Detect which cell encompasses the target text, then output its (x, y) center coordinate. 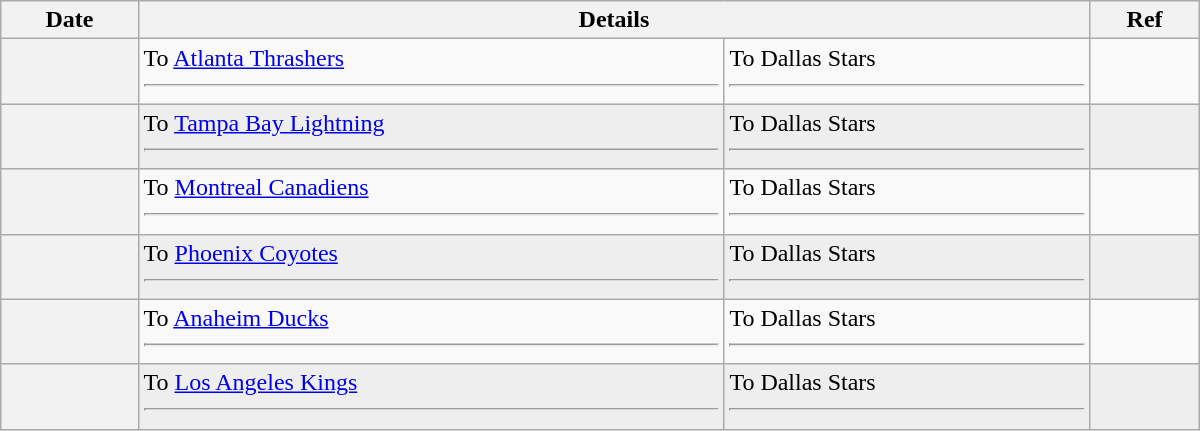
To Phoenix Coyotes (431, 266)
Ref (1144, 20)
To Los Angeles Kings (431, 396)
Date (70, 20)
Details (614, 20)
To Tampa Bay Lightning (431, 136)
To Anaheim Ducks (431, 332)
To Montreal Canadiens (431, 202)
To Atlanta Thrashers (431, 72)
